Return the (X, Y) coordinate for the center point of the cell that contains the specified text.  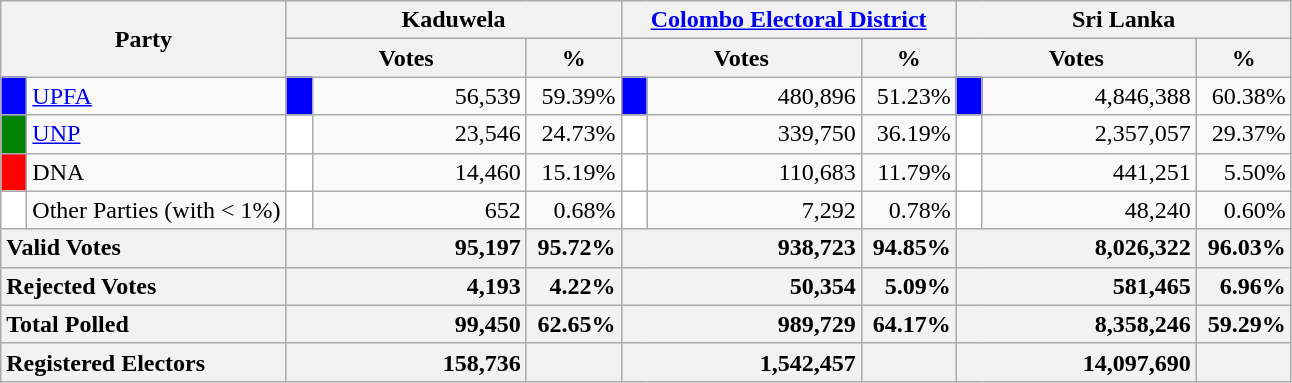
339,750 (754, 134)
4,193 (406, 286)
158,736 (406, 362)
24.73% (574, 134)
8,358,246 (1076, 324)
UNP (156, 134)
Kaduwela (454, 20)
Valid Votes (144, 248)
1,542,457 (741, 362)
14,097,690 (1076, 362)
0.68% (574, 210)
59.29% (1244, 324)
11.79% (908, 172)
581,465 (1076, 286)
Sri Lanka (1124, 20)
DNA (156, 172)
59.39% (574, 96)
15.19% (574, 172)
4.22% (574, 286)
5.09% (908, 286)
96.03% (1244, 248)
2,357,057 (1089, 134)
95,197 (406, 248)
Party (144, 39)
14,460 (419, 172)
99,450 (406, 324)
938,723 (741, 248)
0.78% (908, 210)
6.96% (1244, 286)
989,729 (741, 324)
56,539 (419, 96)
480,896 (754, 96)
5.50% (1244, 172)
51.23% (908, 96)
95.72% (574, 248)
Total Polled (144, 324)
62.65% (574, 324)
23,546 (419, 134)
29.37% (1244, 134)
4,846,388 (1089, 96)
48,240 (1089, 210)
Other Parties (with < 1%) (156, 210)
UPFA (156, 96)
441,251 (1089, 172)
50,354 (741, 286)
94.85% (908, 248)
652 (419, 210)
36.19% (908, 134)
110,683 (754, 172)
8,026,322 (1076, 248)
Rejected Votes (144, 286)
Colombo Electoral District (788, 20)
0.60% (1244, 210)
Registered Electors (144, 362)
64.17% (908, 324)
60.38% (1244, 96)
7,292 (754, 210)
